Return the (x, y) coordinate for the center point of the cell that contains the specified text.  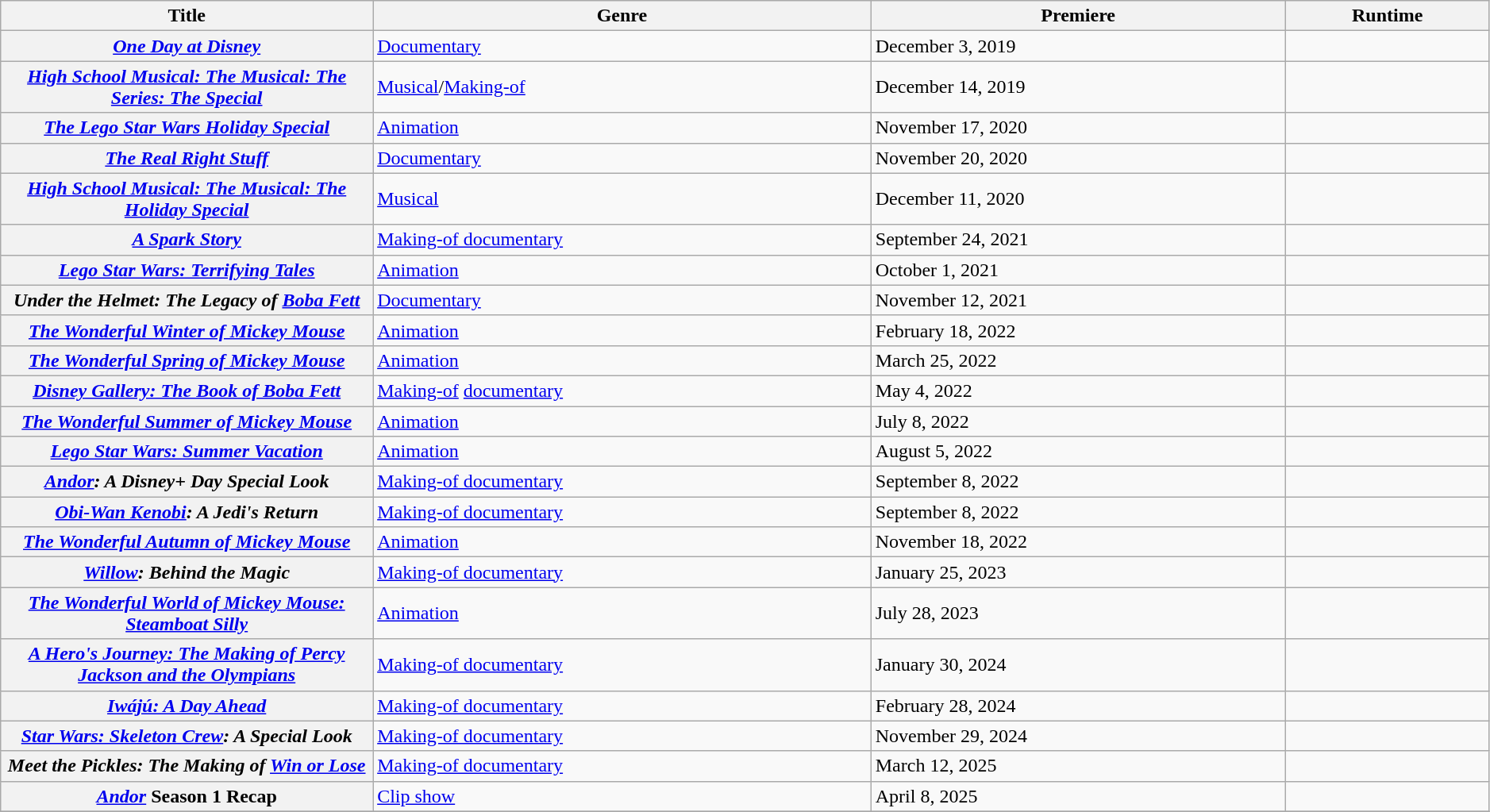
One Day at Disney (187, 46)
Andor: A Disney+ Day Special Look (187, 482)
The Wonderful World of Mickey Mouse: Steamboat Silly (187, 613)
July 8, 2022 (1078, 421)
January 30, 2024 (1078, 665)
Premiere (1078, 16)
July 28, 2023 (1078, 613)
The Real Right Stuff (187, 158)
The Lego Star Wars Holiday Special (187, 128)
October 1, 2021 (1078, 270)
November 18, 2022 (1078, 542)
Genre (622, 16)
November 29, 2024 (1078, 736)
Obi-Wan Kenobi: A Jedi's Return (187, 512)
May 4, 2022 (1078, 391)
Iwájú: A Day Ahead (187, 706)
Under the Helmet: The Legacy of Boba Fett (187, 300)
A Spark Story (187, 240)
November 20, 2020 (1078, 158)
The Wonderful Spring of Mickey Mouse (187, 360)
Andor Season 1 Recap (187, 796)
November 12, 2021 (1078, 300)
December 11, 2020 (1078, 198)
March 12, 2025 (1078, 766)
High School Musical: The Musical: The Holiday Special (187, 198)
Lego Star Wars: Terrifying Tales (187, 270)
The Wonderful Winter of Mickey Mouse (187, 330)
September 24, 2021 (1078, 240)
Title (187, 16)
January 25, 2023 (1078, 572)
November 17, 2020 (1078, 128)
Willow: Behind the Magic (187, 572)
August 5, 2022 (1078, 452)
Disney Gallery: The Book of Boba Fett (187, 391)
Runtime (1388, 16)
April 8, 2025 (1078, 796)
Meet the Pickles: The Making of Win or Lose (187, 766)
December 14, 2019 (1078, 87)
Musical (622, 198)
Lego Star Wars: Summer Vacation (187, 452)
December 3, 2019 (1078, 46)
February 18, 2022 (1078, 330)
Musical/Making-of (622, 87)
March 25, 2022 (1078, 360)
High School Musical: The Musical: The Series: The Special (187, 87)
Star Wars: Skeleton Crew: A Special Look (187, 736)
Clip show (622, 796)
The Wonderful Summer of Mickey Mouse (187, 421)
February 28, 2024 (1078, 706)
A Hero's Journey: The Making of Percy Jackson and the Olympians (187, 665)
The Wonderful Autumn of Mickey Mouse (187, 542)
